Find where the given text appears and provide that cell's center as [x, y] coordinate. 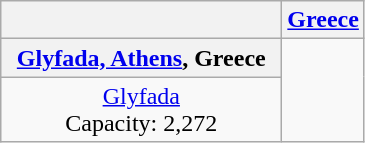
Glyfada, Athens, Greece [142, 58]
Greece [324, 20]
GlyfadaCapacity: 2,272 [142, 110]
